For the text-containing cell, return its midpoint in [X, Y] coordinate format. 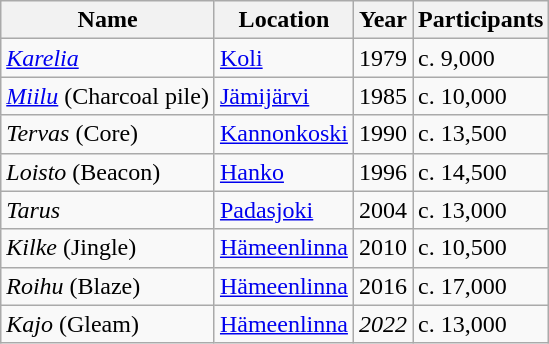
Kannonkoski [284, 134]
Tervas (Core) [108, 134]
Tarus [108, 210]
2022 [382, 324]
c. 13,500 [481, 134]
Year [382, 20]
1990 [382, 134]
Loisto (Beacon) [108, 172]
Kilke (Jingle) [108, 248]
Name [108, 20]
c. 10,000 [481, 96]
c. 17,000 [481, 286]
2004 [382, 210]
c. 10,500 [481, 248]
Kajo (Gleam) [108, 324]
Karelia [108, 58]
Roihu (Blaze) [108, 286]
1985 [382, 96]
Hanko [284, 172]
2016 [382, 286]
Miilu (Charcoal pile) [108, 96]
1979 [382, 58]
2010 [382, 248]
Koli [284, 58]
c. 9,000 [481, 58]
Participants [481, 20]
Location [284, 20]
Padasjoki [284, 210]
c. 14,500 [481, 172]
1996 [382, 172]
Jämijärvi [284, 96]
